For the text-containing cell, return its midpoint in [x, y] coordinate format. 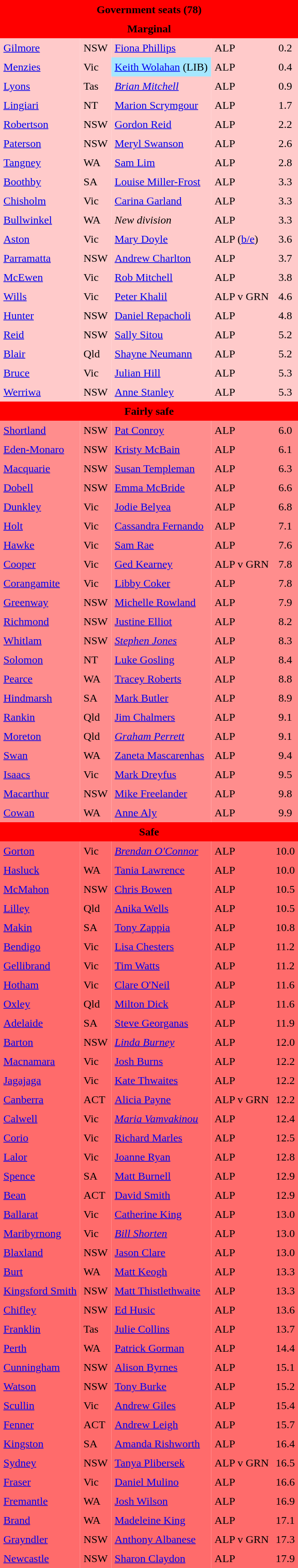
Sam Lim [161, 163]
7.6 [285, 545]
Anthony Albanese [161, 1540]
Makin [40, 928]
Cassandra Fernando [161, 526]
Ballarat [40, 1215]
Anne Stanley [161, 392]
Andrew Leigh [161, 1425]
Eden-Monaro [40, 450]
Macarthur [40, 794]
Mary Doyle [161, 239]
Wills [40, 297]
Tangney [40, 163]
Libby Coker [161, 584]
Corangamite [40, 584]
11.9 [285, 1023]
8.2 [285, 622]
8.3 [285, 641]
Adelaide [40, 1023]
Hasluck [40, 871]
Marion Scrymgour [161, 106]
Tim Watts [161, 966]
6.0 [285, 431]
13.7 [285, 1329]
Blair [40, 354]
Gorton [40, 851]
Fenner [40, 1425]
Sally Sitou [161, 335]
16.5 [285, 1463]
Alicia Payne [161, 1100]
Tracey Roberts [161, 679]
Hawke [40, 545]
Chris Bowen [161, 890]
Richard Marles [161, 1138]
Werriwa [40, 392]
8.4 [285, 660]
12.0 [285, 1043]
4.8 [285, 316]
Solomon [40, 660]
3.7 [285, 259]
Milton Dick [161, 1004]
9.9 [285, 813]
6.8 [285, 507]
2.8 [285, 163]
Brian Mitchell [161, 87]
Blaxland [40, 1253]
Jim Chalmers [161, 718]
Macnamara [40, 1062]
Corio [40, 1138]
Zaneta Mascarenhas [161, 756]
Chifley [40, 1310]
Tania Lawrence [161, 871]
Emma McBride [161, 488]
Maribyrnong [40, 1234]
Scullin [40, 1406]
1.7 [285, 106]
Swan [40, 756]
Cunningham [40, 1368]
Bean [40, 1196]
Daniel Repacholi [161, 316]
Sydney [40, 1463]
6.1 [285, 450]
Shayne Neumann [161, 354]
Sam Rae [161, 545]
16.6 [285, 1482]
Andrew Charlton [161, 259]
Moreton [40, 737]
17.1 [285, 1521]
Dunkley [40, 507]
Kristy McBain [161, 450]
Ed Husic [161, 1310]
Maria Vamvakinou [161, 1119]
15.4 [285, 1406]
Fairly safe [149, 412]
Graham Perrett [161, 737]
Grayndler [40, 1540]
9.5 [285, 775]
Calwell [40, 1119]
Marginal [149, 29]
Hunter [40, 316]
Fiona Phillips [161, 48]
Lisa Chesters [161, 947]
Fraser [40, 1482]
17.3 [285, 1540]
Whitlam [40, 641]
Dobell [40, 488]
Lalor [40, 1157]
Canberra [40, 1100]
Brand [40, 1521]
Daniel Mulino [161, 1482]
Jodie Belyea [161, 507]
Holt [40, 526]
15.1 [285, 1368]
Clare O'Neil [161, 985]
16.9 [285, 1502]
Paterson [40, 144]
ALP (b/e) [241, 239]
Peter Khalil [161, 297]
Spence [40, 1176]
Mark Butler [161, 698]
Andrew Giles [161, 1406]
13.6 [285, 1310]
Steve Georganas [161, 1023]
14.4 [285, 1349]
Lyons [40, 87]
12.4 [285, 1119]
Macquarie [40, 469]
Shortland [40, 431]
Kingsford Smith [40, 1291]
Safe [149, 832]
Jagajaga [40, 1081]
Aston [40, 239]
3.6 [285, 239]
Keith Wolahan (LIB) [161, 67]
2.2 [285, 125]
12.8 [285, 1157]
Meryl Swanson [161, 144]
Isaacs [40, 775]
Parramatta [40, 259]
Justine Elliot [161, 622]
8.8 [285, 679]
0.2 [285, 48]
Lingiari [40, 106]
Barton [40, 1043]
Government seats (78) [149, 10]
Kate Thwaites [161, 1081]
7.1 [285, 526]
Kingston [40, 1444]
Pat Conroy [161, 431]
Josh Wilson [161, 1502]
Pearce [40, 679]
12.5 [285, 1138]
Matt Keogh [161, 1272]
David Smith [161, 1196]
Alison Byrnes [161, 1368]
Brendan O'Connor [161, 851]
9.4 [285, 756]
Menzies [40, 67]
Mark Dreyfus [161, 775]
15.2 [285, 1387]
Greenway [40, 603]
Richmond [40, 622]
6.6 [285, 488]
Perth [40, 1349]
Franklin [40, 1329]
Catherine King [161, 1215]
Bruce [40, 373]
Stephen Jones [161, 641]
Lilley [40, 909]
Ged Kearney [161, 565]
Anika Wells [161, 909]
Rob Mitchell [161, 278]
Tony Burke [161, 1387]
4.6 [285, 297]
Matt Thistlethwaite [161, 1291]
Mike Freelander [161, 794]
0.4 [285, 67]
Fremantle [40, 1502]
7.9 [285, 603]
Tony Zappia [161, 928]
Linda Burney [161, 1043]
Boothby [40, 182]
Robertson [40, 125]
9.8 [285, 794]
Jason Clare [161, 1253]
Michelle Rowland [161, 603]
Oxley [40, 1004]
Cowan [40, 813]
Bullwinkel [40, 220]
Luke Gosling [161, 660]
Gilmore [40, 48]
Tanya Plibersek [161, 1463]
Rankin [40, 718]
Gordon Reid [161, 125]
Hindmarsh [40, 698]
Julian Hill [161, 373]
Reid [40, 335]
Matt Burnell [161, 1176]
10.8 [285, 928]
0.9 [285, 87]
New division [161, 220]
Julie Collins [161, 1329]
2.6 [285, 144]
Patrick Gorman [161, 1349]
Gellibrand [40, 966]
McMahon [40, 890]
Watson [40, 1387]
Burt [40, 1272]
8.9 [285, 698]
15.7 [285, 1425]
Hotham [40, 985]
16.4 [285, 1444]
6.3 [285, 469]
Carina Garland [161, 201]
Bendigo [40, 947]
Bill Shorten [161, 1234]
Louise Miller-Frost [161, 182]
Josh Burns [161, 1062]
Madeleine King [161, 1521]
Joanne Ryan [161, 1157]
McEwen [40, 278]
Susan Templeman [161, 469]
Anne Aly [161, 813]
Amanda Rishworth [161, 1444]
3.8 [285, 278]
Chisholm [40, 201]
Cooper [40, 565]
